Return the [x, y] coordinate for the center point of the cell that contains the specified text.  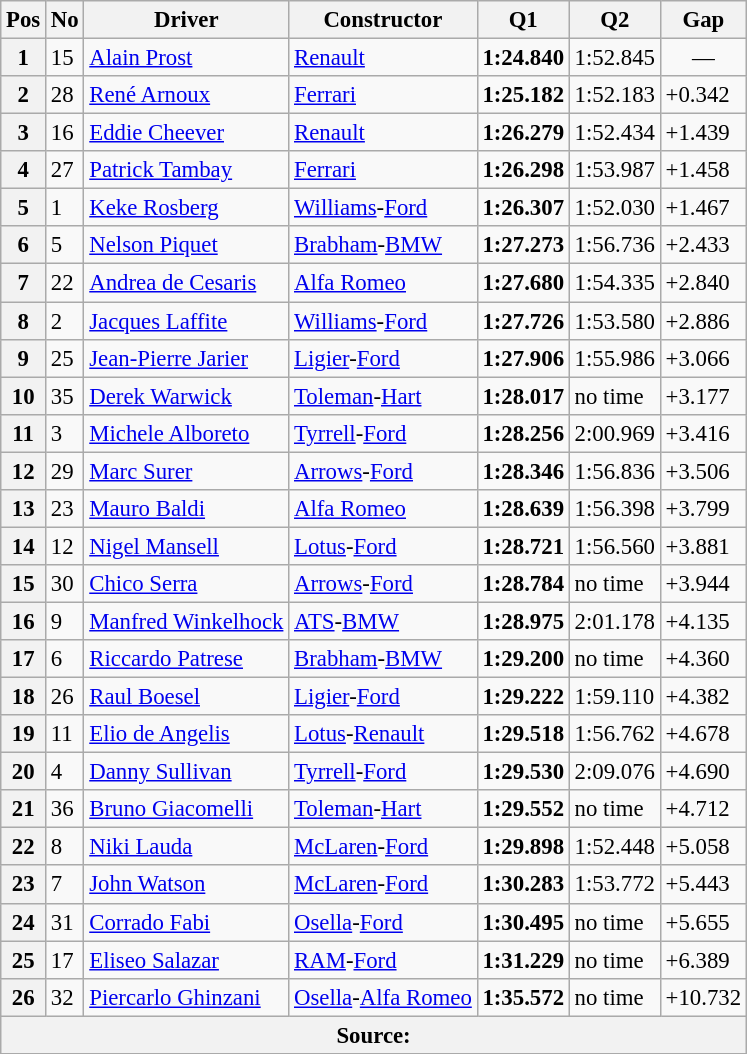
1:29.222 [523, 697]
Niki Lauda [186, 847]
24 [24, 922]
+1.467 [703, 208]
1:29.552 [523, 809]
10 [24, 396]
Patrick Tambay [186, 170]
1:52.434 [614, 133]
+3.506 [703, 471]
14 [24, 546]
1:55.986 [614, 358]
+3.799 [703, 509]
+0.342 [703, 95]
1:28.639 [523, 509]
+1.458 [703, 170]
Jean-Pierre Jarier [186, 358]
1:27.726 [523, 321]
+3.177 [703, 396]
+3.944 [703, 584]
1:52.030 [614, 208]
Mauro Baldi [186, 509]
René Arnoux [186, 95]
1:28.346 [523, 471]
+5.655 [703, 922]
2:01.178 [614, 621]
Alain Prost [186, 58]
1:27.906 [523, 358]
Corrado Fabi [186, 922]
RAM-Ford [383, 960]
1:52.448 [614, 847]
1:30.495 [523, 922]
1:28.784 [523, 584]
Lotus-Ford [383, 546]
+3.881 [703, 546]
1:53.987 [614, 170]
Driver [186, 20]
35 [65, 396]
+2.886 [703, 321]
13 [24, 509]
+4.360 [703, 659]
+5.443 [703, 885]
+1.439 [703, 133]
19 [24, 734]
Constructor [383, 20]
1:56.398 [614, 509]
1:26.298 [523, 170]
+2.433 [703, 245]
1:28.975 [523, 621]
36 [65, 809]
21 [24, 809]
Nigel Mansell [186, 546]
Andrea de Cesaris [186, 283]
+3.416 [703, 433]
1:35.572 [523, 997]
1:26.307 [523, 208]
1:53.580 [614, 321]
— [703, 58]
2:09.076 [614, 772]
32 [65, 997]
1:27.273 [523, 245]
27 [65, 170]
Danny Sullivan [186, 772]
1:29.518 [523, 734]
29 [65, 471]
1:54.335 [614, 283]
1:28.256 [523, 433]
ATS-BMW [383, 621]
Derek Warwick [186, 396]
Piercarlo Ghinzani [186, 997]
Osella-Alfa Romeo [383, 997]
Eliseo Salazar [186, 960]
Elio de Angelis [186, 734]
1:29.898 [523, 847]
Source: [374, 1035]
1:28.017 [523, 396]
Marc Surer [186, 471]
1:56.762 [614, 734]
20 [24, 772]
+2.840 [703, 283]
+4.690 [703, 772]
1:25.182 [523, 95]
1:56.836 [614, 471]
Chico Serra [186, 584]
1:56.560 [614, 546]
1:30.283 [523, 885]
1:27.680 [523, 283]
Keke Rosberg [186, 208]
1:26.279 [523, 133]
2:00.969 [614, 433]
+4.712 [703, 809]
1:28.721 [523, 546]
31 [65, 922]
Nelson Piquet [186, 245]
Jacques Laffite [186, 321]
30 [65, 584]
+4.135 [703, 621]
1:31.229 [523, 960]
Lotus-Renault [383, 734]
1:53.772 [614, 885]
1:52.845 [614, 58]
+4.382 [703, 697]
1:59.110 [614, 697]
Riccardo Patrese [186, 659]
+6.389 [703, 960]
1:52.183 [614, 95]
No [65, 20]
Q2 [614, 20]
Eddie Cheever [186, 133]
Pos [24, 20]
18 [24, 697]
1:29.200 [523, 659]
John Watson [186, 885]
Michele Alboreto [186, 433]
Q1 [523, 20]
Manfred Winkelhock [186, 621]
+10.732 [703, 997]
1:24.840 [523, 58]
28 [65, 95]
+3.066 [703, 358]
+4.678 [703, 734]
1:56.736 [614, 245]
+5.058 [703, 847]
1:29.530 [523, 772]
Gap [703, 20]
Bruno Giacomelli [186, 809]
Osella-Ford [383, 922]
Raul Boesel [186, 697]
